Locate the cell with the specified text and output its [x, y] center coordinate. 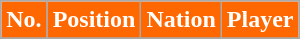
No. [24, 20]
Player [260, 20]
Position [94, 20]
Nation [181, 20]
